Search for the cell housing the specified text and yield its [X, Y] center coordinate. 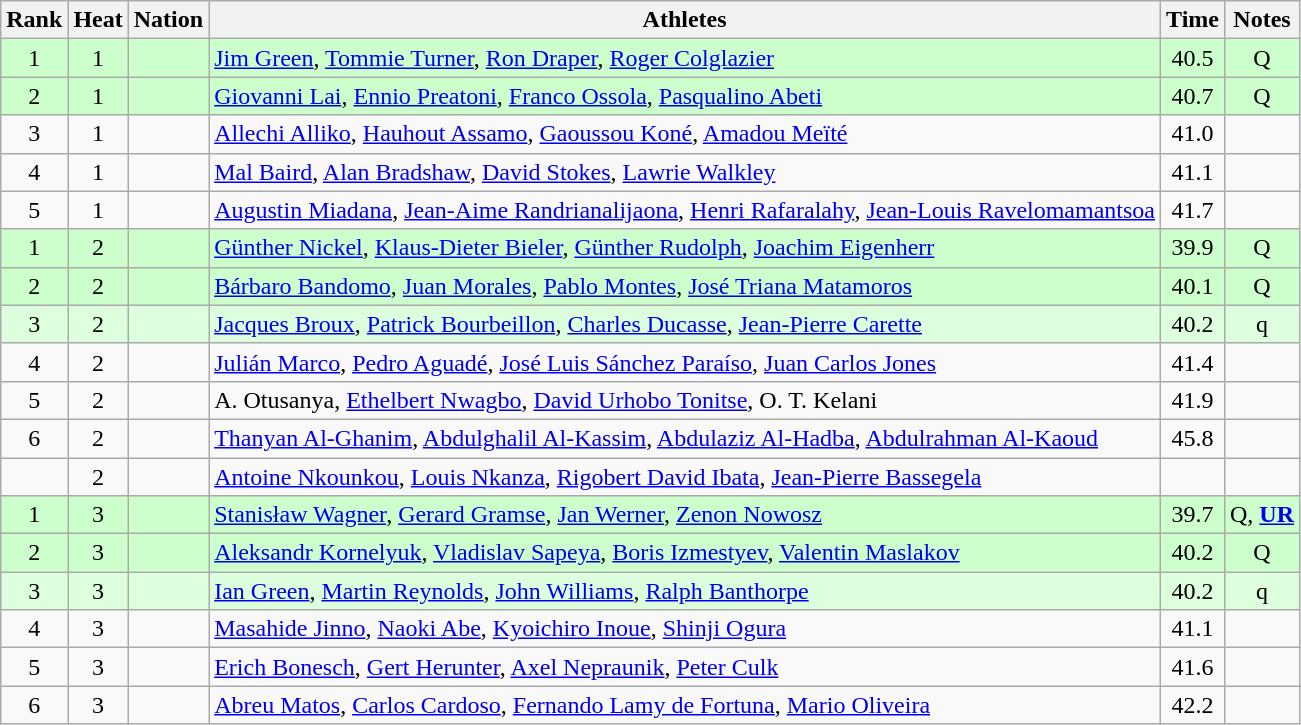
A. Otusanya, Ethelbert Nwagbo, David Urhobo Tonitse, O. T. Kelani [685, 400]
Aleksandr Kornelyuk, Vladislav Sapeya, Boris Izmestyev, Valentin Maslakov [685, 553]
Jim Green, Tommie Turner, Ron Draper, Roger Colglazier [685, 58]
Ian Green, Martin Reynolds, John Williams, Ralph Banthorpe [685, 591]
39.9 [1193, 248]
40.5 [1193, 58]
Allechi Alliko, Hauhout Assamo, Gaoussou Koné, Amadou Meïté [685, 134]
41.6 [1193, 667]
40.1 [1193, 286]
Q, UR [1262, 515]
Günther Nickel, Klaus-Dieter Bieler, Günther Rudolph, Joachim Eigenherr [685, 248]
Jacques Broux, Patrick Bourbeillon, Charles Ducasse, Jean-Pierre Carette [685, 324]
Antoine Nkounkou, Louis Nkanza, Rigobert David Ibata, Jean-Pierre Bassegela [685, 477]
45.8 [1193, 438]
41.4 [1193, 362]
41.7 [1193, 210]
Mal Baird, Alan Bradshaw, David Stokes, Lawrie Walkley [685, 172]
Erich Bonesch, Gert Herunter, Axel Nepraunik, Peter Culk [685, 667]
Rank [34, 20]
Stanisław Wagner, Gerard Gramse, Jan Werner, Zenon Nowosz [685, 515]
Athletes [685, 20]
Giovanni Lai, Ennio Preatoni, Franco Ossola, Pasqualino Abeti [685, 96]
40.7 [1193, 96]
42.2 [1193, 705]
Julián Marco, Pedro Aguadé, José Luis Sánchez Paraíso, Juan Carlos Jones [685, 362]
Abreu Matos, Carlos Cardoso, Fernando Lamy de Fortuna, Mario Oliveira [685, 705]
Notes [1262, 20]
Nation [168, 20]
41.9 [1193, 400]
Masahide Jinno, Naoki Abe, Kyoichiro Inoue, Shinji Ogura [685, 629]
Augustin Miadana, Jean-Aime Randrianalijaona, Henri Rafaralahy, Jean-Louis Ravelomamantsoa [685, 210]
Thanyan Al-Ghanim, Abdulghalil Al-Kassim, Abdulaziz Al-Hadba, Abdulrahman Al-Kaoud [685, 438]
41.0 [1193, 134]
39.7 [1193, 515]
Time [1193, 20]
Heat [98, 20]
Bárbaro Bandomo, Juan Morales, Pablo Montes, José Triana Matamoros [685, 286]
